Output the (x, y) coordinate of the center of the cell containing the given text.  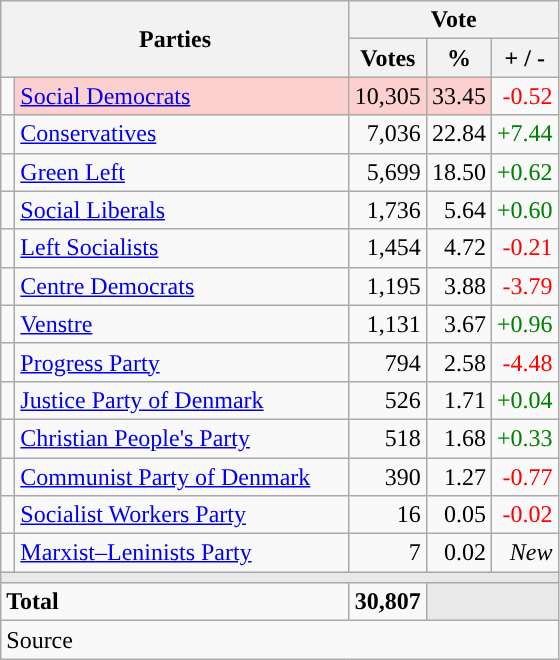
-3.79 (524, 286)
1.27 (458, 477)
1.71 (458, 400)
+ / - (524, 58)
Christian People's Party (182, 438)
Social Democrats (182, 96)
-0.21 (524, 248)
0.02 (458, 553)
7 (388, 553)
2.58 (458, 362)
10,305 (388, 96)
1,736 (388, 210)
Conservatives (182, 134)
4.72 (458, 248)
Socialist Workers Party (182, 515)
Progress Party (182, 362)
-0.02 (524, 515)
33.45 (458, 96)
390 (388, 477)
30,807 (388, 602)
Votes (388, 58)
518 (388, 438)
Justice Party of Denmark (182, 400)
Venstre (182, 324)
Parties (176, 39)
5.64 (458, 210)
22.84 (458, 134)
+7.44 (524, 134)
+0.96 (524, 324)
7,036 (388, 134)
+0.60 (524, 210)
Left Socialists (182, 248)
Green Left (182, 172)
16 (388, 515)
794 (388, 362)
0.05 (458, 515)
-0.52 (524, 96)
Communist Party of Denmark (182, 477)
Vote (454, 20)
Social Liberals (182, 210)
Source (280, 640)
3.67 (458, 324)
1,454 (388, 248)
+0.33 (524, 438)
-0.77 (524, 477)
1.68 (458, 438)
Total (176, 602)
1,131 (388, 324)
+0.62 (524, 172)
526 (388, 400)
New (524, 553)
18.50 (458, 172)
-4.48 (524, 362)
Marxist–Leninists Party (182, 553)
3.88 (458, 286)
% (458, 58)
5,699 (388, 172)
Centre Democrats (182, 286)
1,195 (388, 286)
+0.04 (524, 400)
